Pinpoint the cell where the given text exists, returning its [X, Y] midpoint coordinate. 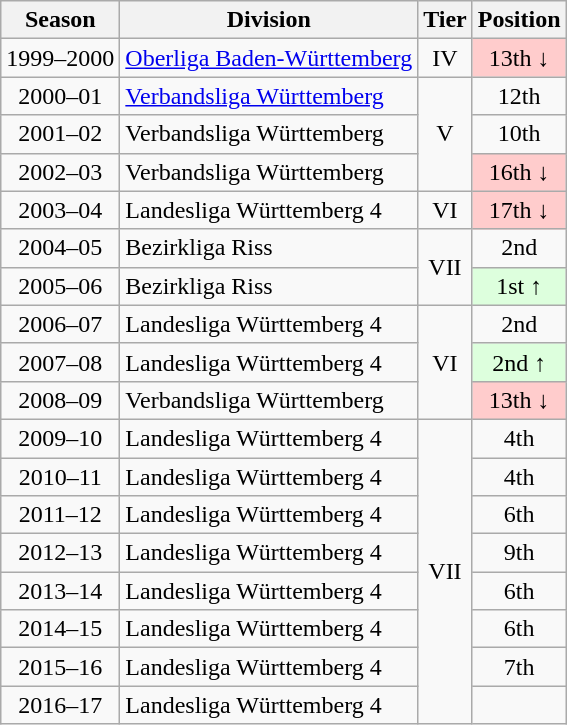
2002–03 [60, 172]
Season [60, 20]
2004–05 [60, 248]
2nd ↑ [519, 362]
16th ↓ [519, 172]
2011–12 [60, 515]
2014–15 [60, 629]
2012–13 [60, 553]
Tier [446, 20]
2003–04 [60, 210]
Position [519, 20]
Oberliga Baden-Württemberg [269, 58]
2008–09 [60, 400]
2013–14 [60, 591]
Division [269, 20]
2005–06 [60, 286]
2010–11 [60, 477]
9th [519, 553]
10th [519, 134]
2015–16 [60, 667]
2001–02 [60, 134]
7th [519, 667]
IV [446, 58]
12th [519, 96]
2016–17 [60, 705]
V [446, 134]
17th ↓ [519, 210]
1st ↑ [519, 286]
2009–10 [60, 438]
2007–08 [60, 362]
1999–2000 [60, 58]
2000–01 [60, 96]
2006–07 [60, 324]
